Provide the [X, Y] coordinate of the cell's center where the given text is located.  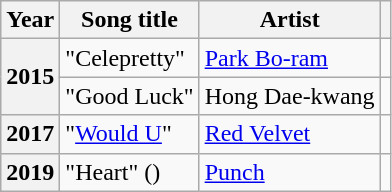
2017 [30, 134]
Punch [290, 172]
2019 [30, 172]
Year [30, 20]
"Good Luck" [130, 96]
"Heart" () [130, 172]
Red Velvet [290, 134]
2015 [30, 77]
Artist [290, 20]
Park Bo-ram [290, 58]
Hong Dae-kwang [290, 96]
Song title [130, 20]
"Celepretty" [130, 58]
"Would U" [130, 134]
